Scan for the cell matching the given text and deliver its (x, y) coordinate at center. 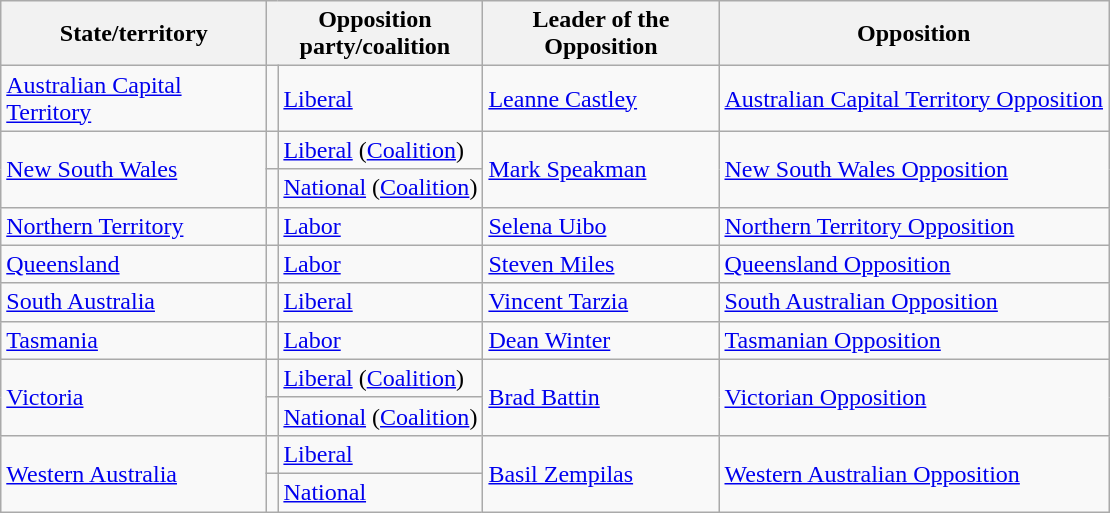
Leanne Castley (601, 98)
New South Wales Opposition (914, 169)
Opposition (914, 34)
Opposition party/coalition (375, 34)
South Australia (134, 302)
National (380, 492)
Steven Miles (601, 264)
Tasmanian Opposition (914, 340)
Basil Zempilas (601, 473)
Leader of the Opposition (601, 34)
Dean Winter (601, 340)
Tasmania (134, 340)
Victorian Opposition (914, 397)
Vincent Tarzia (601, 302)
New South Wales (134, 169)
Northern Territory (134, 226)
Queensland (134, 264)
Western Australian Opposition (914, 473)
Australian Capital Territory (134, 98)
Selena Uibo (601, 226)
Queensland Opposition (914, 264)
Brad Battin (601, 397)
Mark Speakman (601, 169)
State/territory (134, 34)
Victoria (134, 397)
South Australian Opposition (914, 302)
Western Australia (134, 473)
Australian Capital Territory Opposition (914, 98)
Northern Territory Opposition (914, 226)
